Return the [x, y] coordinate for the center point of the cell that contains the specified text.  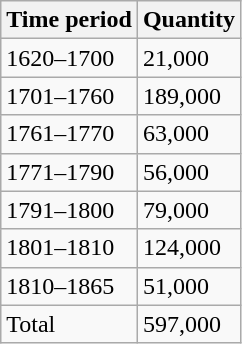
597,000 [188, 324]
1810–1865 [70, 286]
1620–1700 [70, 58]
Total [70, 324]
1761–1770 [70, 134]
189,000 [188, 96]
1801–1810 [70, 248]
Quantity [188, 20]
56,000 [188, 172]
63,000 [188, 134]
1771–1790 [70, 172]
1791–1800 [70, 210]
21,000 [188, 58]
79,000 [188, 210]
1701–1760 [70, 96]
124,000 [188, 248]
Time period [70, 20]
51,000 [188, 286]
